Return [x, y] of the center of cell containing provided text 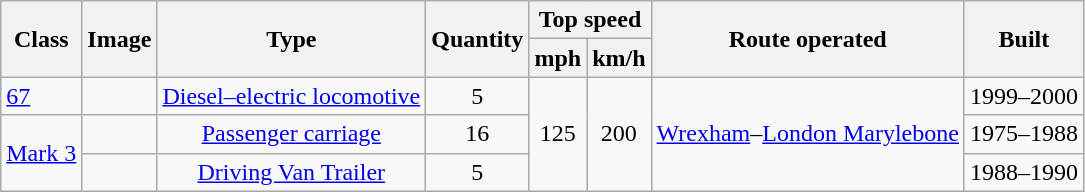
Built [1024, 39]
Image [120, 39]
Mark 3 [42, 153]
Passenger carriage [292, 134]
km/h [619, 58]
1988–1990 [1024, 172]
mph [558, 58]
Type [292, 39]
Class [42, 39]
Quantity [478, 39]
Route operated [808, 39]
125 [558, 134]
1999–2000 [1024, 96]
Driving Van Trailer [292, 172]
Diesel–electric locomotive [292, 96]
Top speed [590, 20]
16 [478, 134]
200 [619, 134]
67 [42, 96]
Wrexham–London Marylebone [808, 134]
1975–1988 [1024, 134]
